Pinpoint the cell where the given text exists, returning its (x, y) midpoint coordinate. 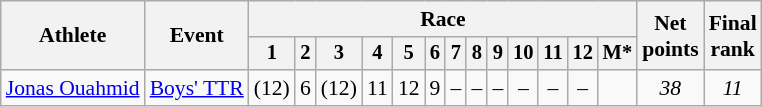
10 (523, 54)
2 (306, 54)
Final rank (733, 36)
7 (456, 54)
1 (272, 54)
Race (443, 19)
Event (197, 36)
4 (378, 54)
8 (476, 54)
Boys' TTR (197, 88)
M* (618, 54)
5 (409, 54)
3 (339, 54)
Jonas Ouahmid (73, 88)
Netpoints (670, 36)
38 (670, 88)
Athlete (73, 36)
